Search for the cell housing the specified text and yield its (x, y) center coordinate. 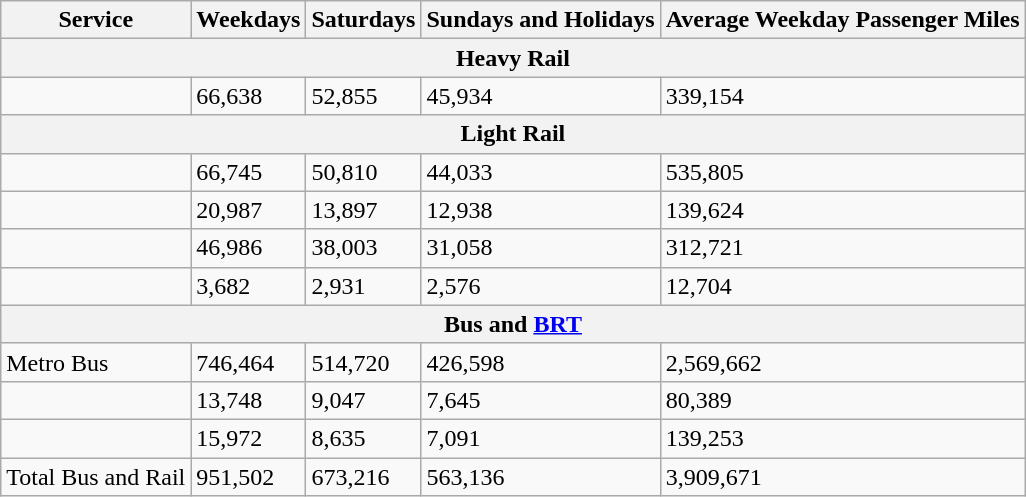
746,464 (248, 362)
Average Weekday Passenger Miles (842, 20)
Metro Bus (96, 362)
7,091 (540, 438)
3,909,671 (842, 477)
38,003 (364, 248)
3,682 (248, 286)
2,576 (540, 286)
20,987 (248, 210)
312,721 (842, 248)
Light Rail (513, 134)
Bus and BRT (513, 324)
426,598 (540, 362)
46,986 (248, 248)
13,897 (364, 210)
Sundays and Holidays (540, 20)
8,635 (364, 438)
951,502 (248, 477)
Heavy Rail (513, 58)
Total Bus and Rail (96, 477)
66,638 (248, 96)
13,748 (248, 400)
139,253 (842, 438)
673,216 (364, 477)
12,938 (540, 210)
50,810 (364, 172)
66,745 (248, 172)
31,058 (540, 248)
7,645 (540, 400)
Weekdays (248, 20)
52,855 (364, 96)
339,154 (842, 96)
Service (96, 20)
2,569,662 (842, 362)
9,047 (364, 400)
563,136 (540, 477)
2,931 (364, 286)
15,972 (248, 438)
44,033 (540, 172)
Saturdays (364, 20)
535,805 (842, 172)
45,934 (540, 96)
80,389 (842, 400)
12,704 (842, 286)
139,624 (842, 210)
514,720 (364, 362)
